Find where the given text appears and provide that cell's center as (X, Y) coordinate. 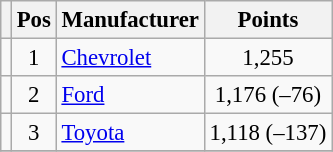
1,255 (268, 58)
Pos (34, 20)
3 (34, 133)
Chevrolet (130, 58)
Ford (130, 95)
1,118 (–137) (268, 133)
Toyota (130, 133)
1,176 (–76) (268, 95)
2 (34, 95)
1 (34, 58)
Points (268, 20)
Manufacturer (130, 20)
